Locate the cell with the specified text and output its [X, Y] center coordinate. 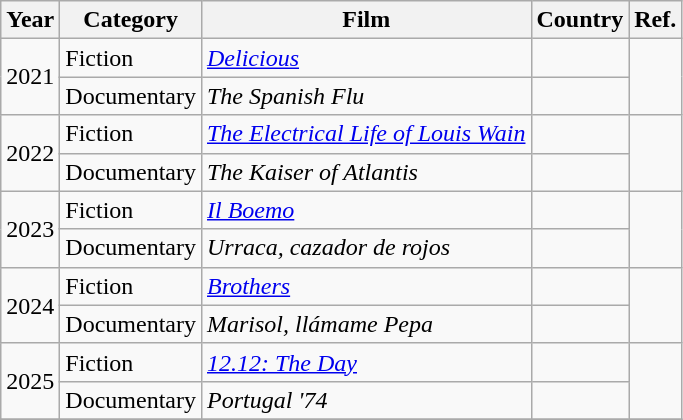
The Kaiser of Atlantis [366, 172]
12.12: The Day [366, 362]
2023 [30, 229]
Ref. [656, 20]
2024 [30, 305]
Category [131, 20]
Film [366, 20]
Year [30, 20]
The Spanish Flu [366, 96]
Marisol, llámame Pepa [366, 324]
Portugal '74 [366, 400]
Delicious [366, 58]
Country [580, 20]
2022 [30, 153]
Urraca, cazador de rojos [366, 248]
Brothers [366, 286]
2025 [30, 381]
Il Boemo [366, 210]
The Electrical Life of Louis Wain [366, 134]
2021 [30, 77]
